Identify which cell holds the provided text, then report its [X, Y] central coordinate. 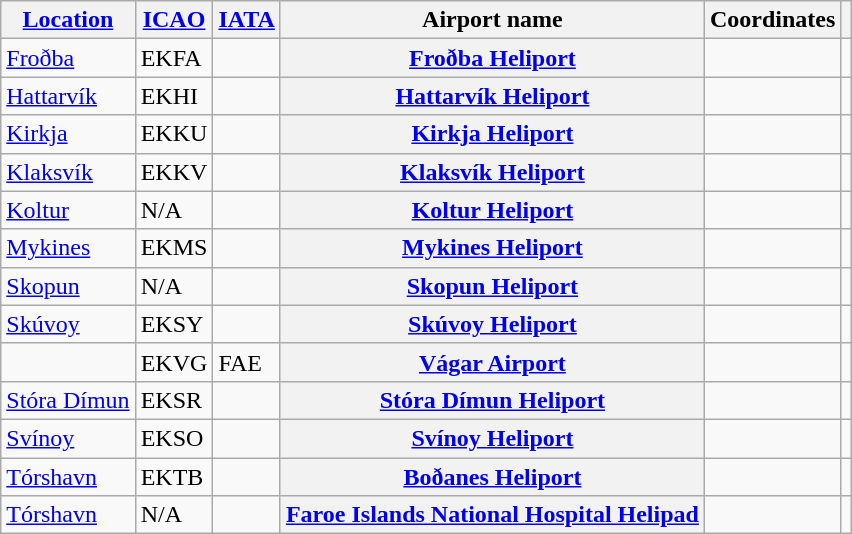
Mykines [68, 248]
EKFA [174, 58]
EKMS [174, 248]
Airport name [492, 20]
Kirkja Heliport [492, 134]
Faroe Islands National Hospital Helipad [492, 515]
Hattarvík [68, 96]
Klaksvík Heliport [492, 172]
Vágar Airport [492, 362]
IATA [247, 20]
Skúvoy Heliport [492, 324]
Froðba [68, 58]
EKSO [174, 438]
Svínoy [68, 438]
Svínoy Heliport [492, 438]
EKSR [174, 400]
Boðanes Heliport [492, 477]
Klaksvík [68, 172]
Hattarvík Heliport [492, 96]
Coordinates [772, 20]
Koltur Heliport [492, 210]
EKKU [174, 134]
Skúvoy [68, 324]
Froðba Heliport [492, 58]
EKKV [174, 172]
ICAO [174, 20]
Skopun [68, 286]
EKSY [174, 324]
Skopun Heliport [492, 286]
Mykines Heliport [492, 248]
EKVG [174, 362]
Location [68, 20]
Koltur [68, 210]
EKTB [174, 477]
Kirkja [68, 134]
Stóra Dímun Heliport [492, 400]
Stóra Dímun [68, 400]
EKHI [174, 96]
FAE [247, 362]
